Return (X, Y) of the center of cell containing provided text 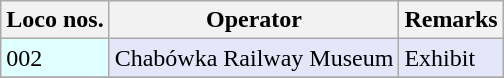
Loco nos. (55, 20)
Remarks (451, 20)
Chabówka Railway Museum (254, 58)
Operator (254, 20)
Exhibit (451, 58)
002 (55, 58)
